For the text-containing cell, return its midpoint in (x, y) coordinate format. 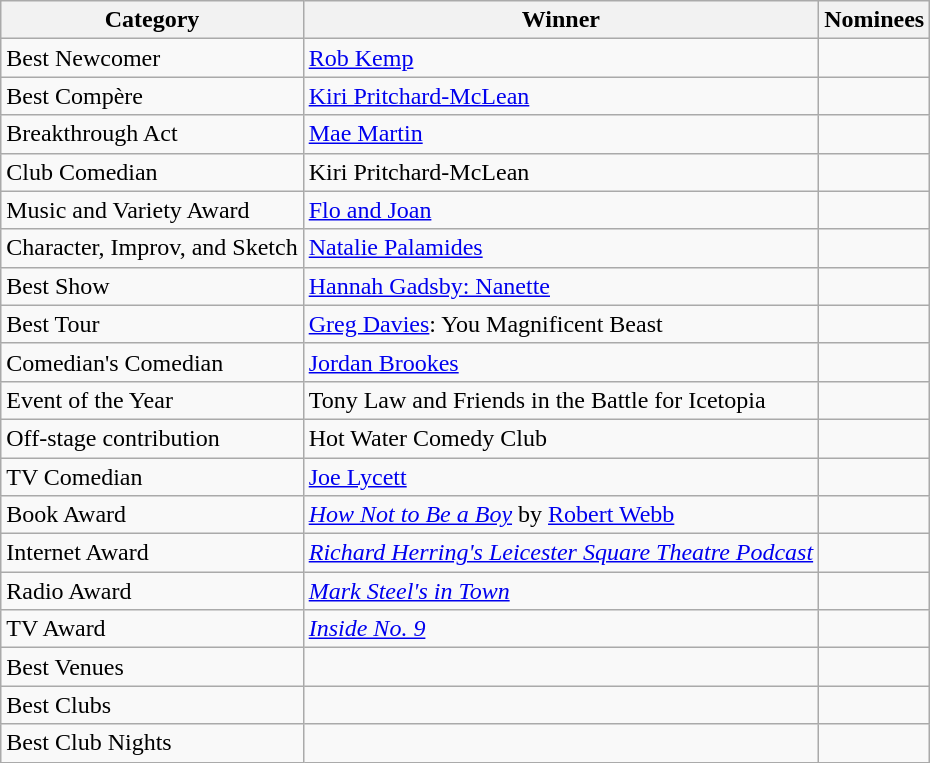
Music and Variety Award (152, 210)
Greg Davies: You Magnificent Beast (560, 324)
Flo and Joan (560, 210)
Character, Improv, and Sketch (152, 248)
TV Award (152, 629)
Joe Lycett (560, 477)
Hot Water Comedy Club (560, 438)
Category (152, 20)
Rob Kemp (560, 58)
Jordan Brookes (560, 362)
How Not to Be a Boy by Robert Webb (560, 515)
Natalie Palamides (560, 248)
Best Clubs (152, 705)
Radio Award (152, 591)
Mae Martin (560, 134)
Richard Herring's Leicester Square Theatre Podcast (560, 553)
Winner (560, 20)
Best Venues (152, 667)
Tony Law and Friends in the Battle for Icetopia (560, 400)
Inside No. 9 (560, 629)
Book Award (152, 515)
Event of the Year (152, 400)
Internet Award (152, 553)
Breakthrough Act (152, 134)
Best Club Nights (152, 743)
Best Show (152, 286)
Nominees (874, 20)
Off-stage contribution (152, 438)
Club Comedian (152, 172)
TV Comedian (152, 477)
Mark Steel's in Town (560, 591)
Hannah Gadsby: Nanette (560, 286)
Comedian's Comedian (152, 362)
Best Newcomer (152, 58)
Best Tour (152, 324)
Best Compère (152, 96)
